Detect which cell encompasses the target text, then output its (x, y) center coordinate. 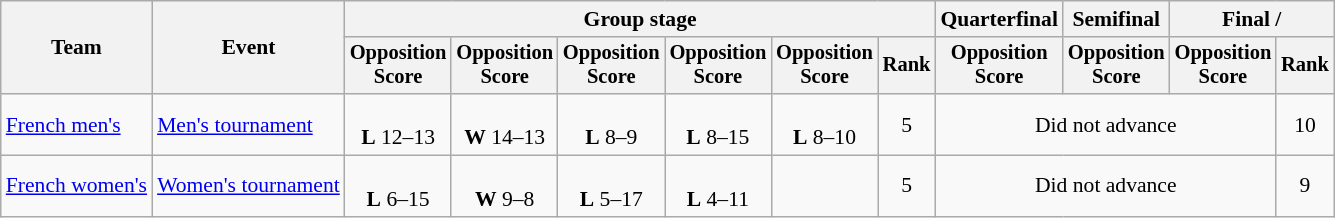
L 6–15 (398, 186)
Final / (1252, 19)
L 12–13 (398, 124)
Event (248, 48)
Women's tournament (248, 186)
French men's (76, 124)
L 8–9 (612, 124)
10 (1305, 124)
W 9–8 (504, 186)
L 4–11 (718, 186)
9 (1305, 186)
L 5–17 (612, 186)
Men's tournament (248, 124)
French women's (76, 186)
Semifinal (1116, 19)
Quarterfinal (999, 19)
Team (76, 48)
L 8–15 (718, 124)
L 8–10 (824, 124)
Group stage (640, 19)
W 14–13 (504, 124)
